Extract the [x, y] coordinate from the center of the cell holding the provided text.  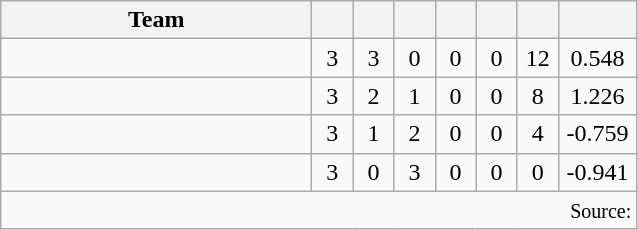
4 [538, 134]
1.226 [598, 96]
Team [156, 20]
8 [538, 96]
12 [538, 58]
Source: [319, 210]
-0.941 [598, 172]
0.548 [598, 58]
-0.759 [598, 134]
